Scan for the cell matching the given text and deliver its [X, Y] coordinate at center. 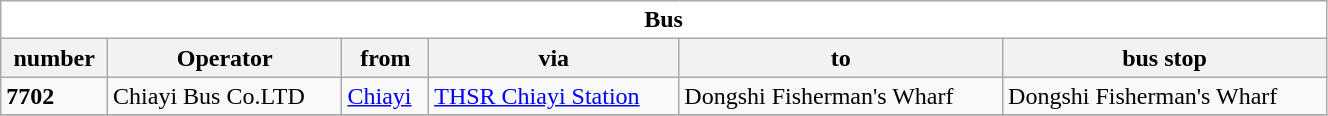
Operator [225, 58]
number [54, 58]
Chiayi Bus Co.LTD [225, 96]
7702 [54, 96]
bus stop [1165, 58]
via [554, 58]
Bus [664, 20]
from [386, 58]
THSR Chiayi Station [554, 96]
Chiayi [386, 96]
to [841, 58]
